Identify which cell holds the provided text, then report its (x, y) central coordinate. 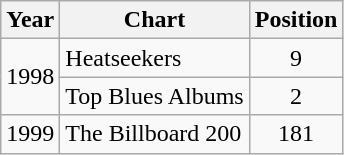
9 (296, 58)
Year (30, 20)
Chart (154, 20)
1999 (30, 134)
181 (296, 134)
1998 (30, 77)
The Billboard 200 (154, 134)
Position (296, 20)
Heatseekers (154, 58)
2 (296, 96)
Top Blues Albums (154, 96)
